Determine the (X, Y) coordinate at the center of the cell enclosing the given text.  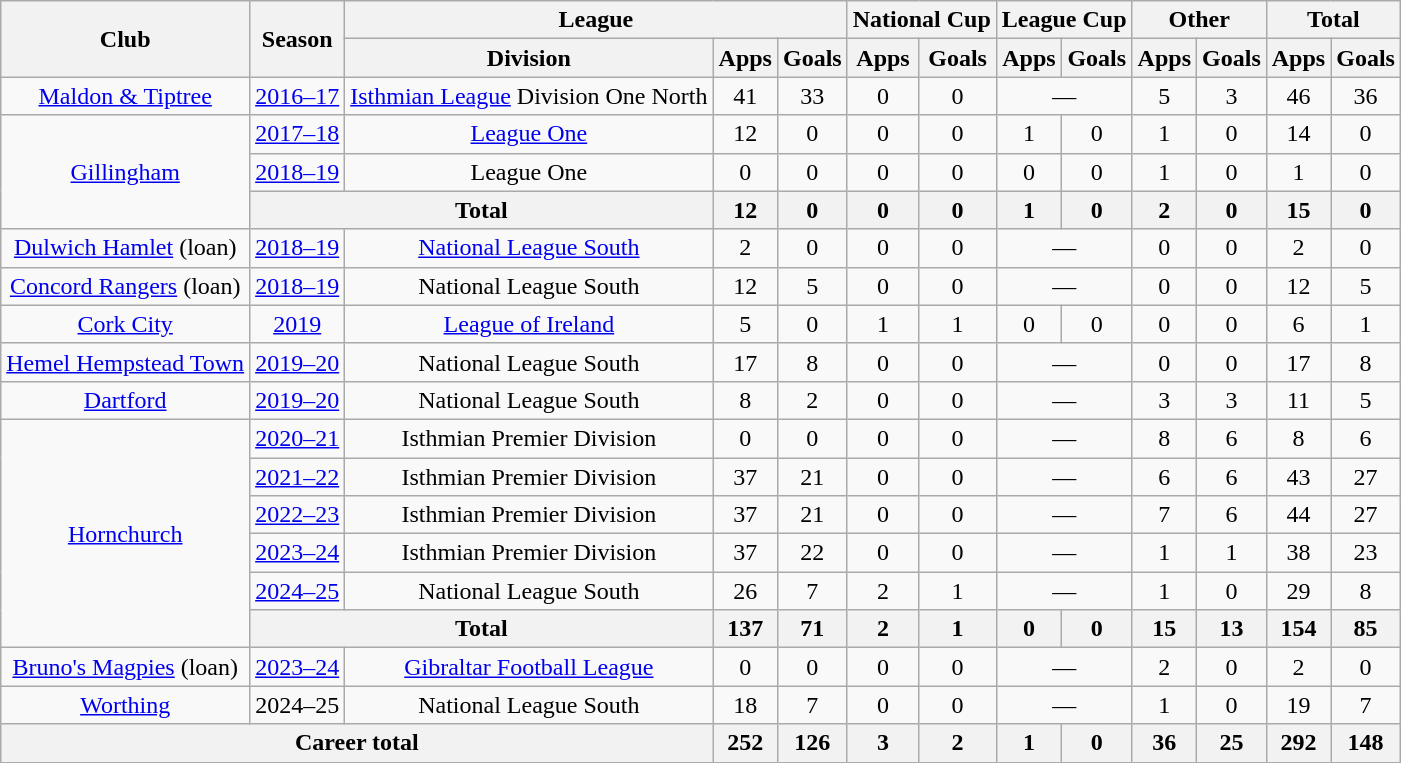
Other (1199, 20)
Maldon & Tiptree (126, 96)
Concord Rangers (loan) (126, 286)
137 (745, 629)
126 (812, 743)
22 (812, 553)
13 (1232, 629)
Club (126, 39)
Cork City (126, 324)
National Cup (922, 20)
14 (1298, 134)
2022–23 (298, 515)
29 (1298, 591)
2017–18 (298, 134)
Division (529, 58)
148 (1366, 743)
2019 (298, 324)
Dartford (126, 400)
44 (1298, 515)
Bruno's Magpies (loan) (126, 667)
292 (1298, 743)
Career total (357, 743)
41 (745, 96)
Dulwich Hamlet (loan) (126, 248)
11 (1298, 400)
38 (1298, 553)
25 (1232, 743)
26 (745, 591)
League (596, 20)
19 (1298, 705)
252 (745, 743)
2020–21 (298, 438)
18 (745, 705)
Hemel Hempstead Town (126, 362)
Worthing (126, 705)
Season (298, 39)
Gillingham (126, 172)
Gibraltar Football League (529, 667)
85 (1366, 629)
71 (812, 629)
2021–22 (298, 477)
154 (1298, 629)
2016–17 (298, 96)
League of Ireland (529, 324)
46 (1298, 96)
Hornchurch (126, 533)
43 (1298, 477)
League Cup (1064, 20)
23 (1366, 553)
Isthmian League Division One North (529, 96)
33 (812, 96)
